Output the (x, y) coordinate of the center of the cell containing the given text.  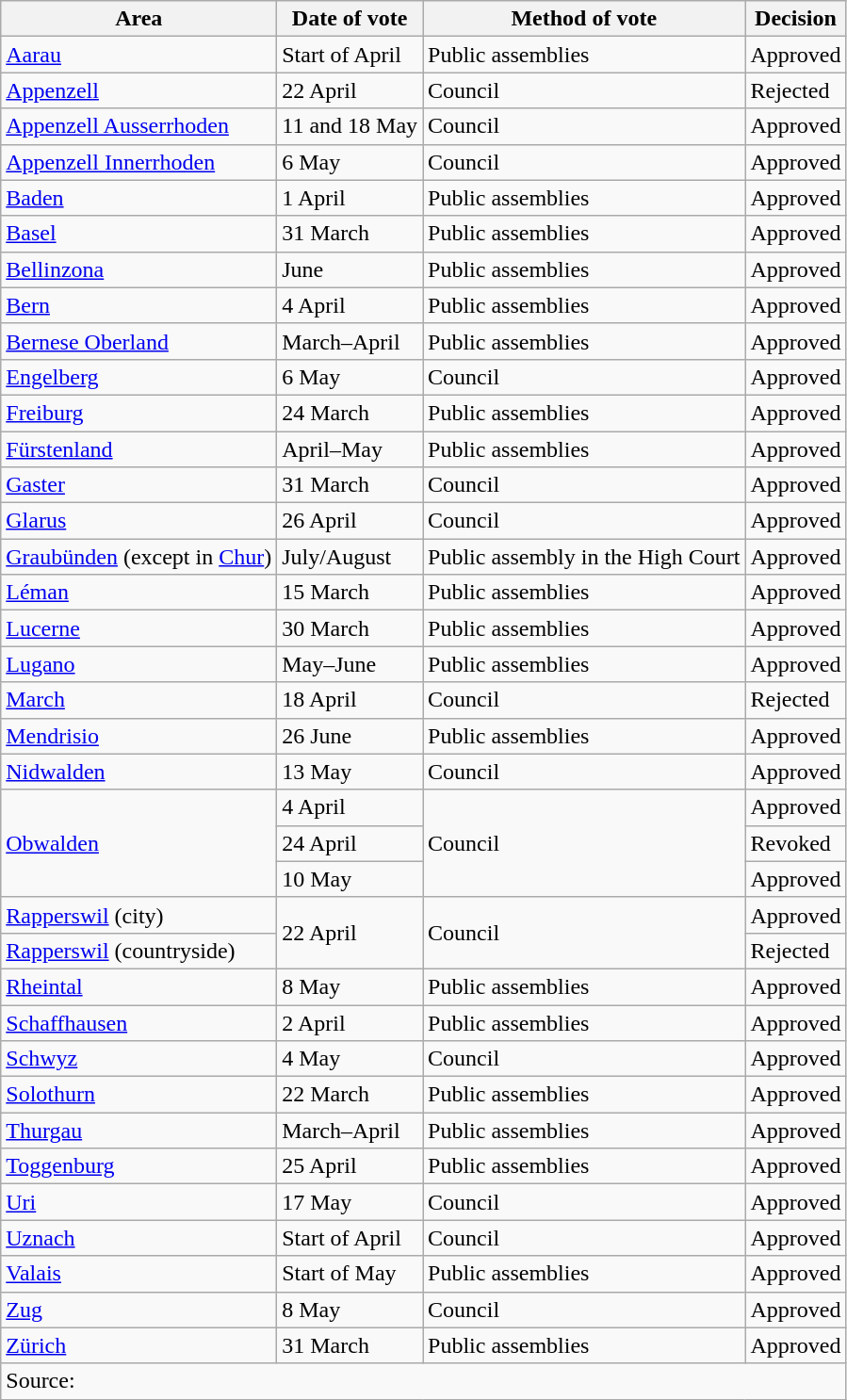
Bernese Oberland (139, 341)
July/August (350, 557)
25 April (350, 1166)
Zug (139, 1310)
June (350, 269)
Valais (139, 1274)
March (139, 700)
Public assembly in the High Court (584, 557)
26 April (350, 521)
Gaster (139, 485)
Schaffhausen (139, 1022)
Method of vote (584, 19)
24 March (350, 413)
Source: (424, 1381)
Lucerne (139, 628)
Lugano (139, 664)
10 May (350, 879)
Nidwalden (139, 772)
22 March (350, 1095)
4 May (350, 1059)
April–May (350, 449)
Glarus (139, 521)
Schwyz (139, 1059)
17 May (350, 1202)
Uri (139, 1202)
2 April (350, 1022)
Appenzell Innerrhoden (139, 162)
Freiburg (139, 413)
Revoked (795, 843)
Mendrisio (139, 736)
Fürstenland (139, 449)
Rapperswil (countryside) (139, 951)
Bern (139, 305)
1 April (350, 198)
Engelberg (139, 377)
Graubünden (except in Chur) (139, 557)
Appenzell Ausserrhoden (139, 126)
Thurgau (139, 1131)
24 April (350, 843)
15 March (350, 593)
Area (139, 19)
Decision (795, 19)
Start of May (350, 1274)
May–June (350, 664)
Rheintal (139, 986)
Zürich (139, 1345)
13 May (350, 772)
Bellinzona (139, 269)
26 June (350, 736)
Rapperswil (city) (139, 915)
Basel (139, 234)
Uznach (139, 1238)
Toggenburg (139, 1166)
11 and 18 May (350, 126)
Aarau (139, 55)
30 March (350, 628)
Obwalden (139, 843)
Solothurn (139, 1095)
Date of vote (350, 19)
Baden (139, 198)
Appenzell (139, 90)
Léman (139, 593)
18 April (350, 700)
